Return (x, y) of the center of cell containing provided text 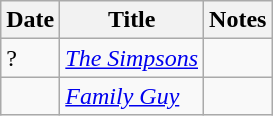
The Simpsons (132, 58)
Family Guy (132, 96)
Notes (238, 20)
Date (30, 20)
Title (132, 20)
? (30, 58)
